Locate the cell with the specified text and output its [X, Y] center coordinate. 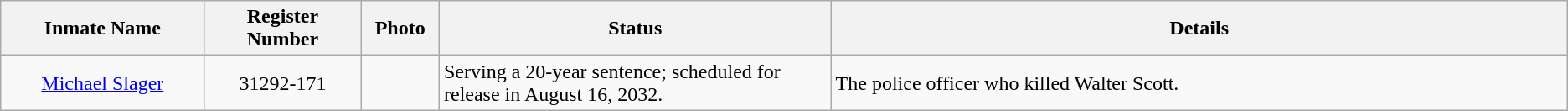
Register Number [283, 29]
Details [1199, 29]
Status [635, 29]
Photo [400, 29]
The police officer who killed Walter Scott. [1199, 82]
31292-171 [283, 82]
Michael Slager [102, 82]
Inmate Name [102, 29]
Serving a 20-year sentence; scheduled for release in August 16, 2032. [635, 82]
